Detect which cell encompasses the target text, then output its (X, Y) center coordinate. 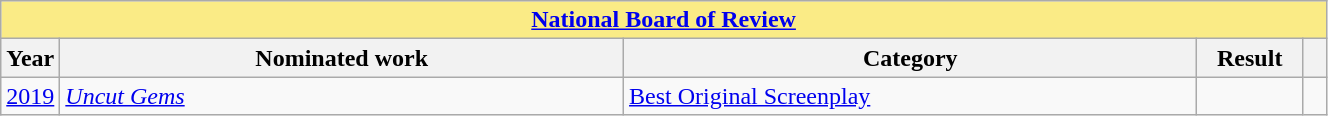
Year (30, 58)
2019 (30, 96)
Best Original Screenplay (910, 96)
Category (910, 58)
Result (1250, 58)
Nominated work (342, 58)
Uncut Gems (342, 96)
National Board of Review (664, 20)
